From the cell containing the given text, extract its center point as (X, Y) coordinate. 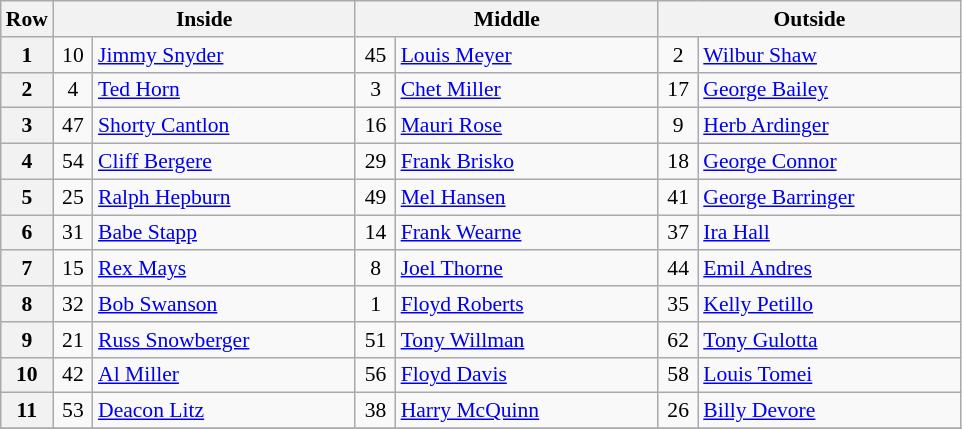
6 (27, 233)
Ralph Hepburn (224, 197)
Louis Meyer (527, 55)
45 (375, 55)
35 (678, 304)
62 (678, 340)
26 (678, 411)
Tony Willman (527, 340)
Kelly Petillo (829, 304)
Mauri Rose (527, 126)
Inside (204, 19)
Al Miller (224, 375)
Floyd Davis (527, 375)
Frank Brisko (527, 162)
Cliff Bergere (224, 162)
56 (375, 375)
Russ Snowberger (224, 340)
Deacon Litz (224, 411)
Ira Hall (829, 233)
Billy Devore (829, 411)
Harry McQuinn (527, 411)
25 (73, 197)
49 (375, 197)
37 (678, 233)
16 (375, 126)
17 (678, 90)
51 (375, 340)
Shorty Cantlon (224, 126)
15 (73, 269)
41 (678, 197)
Ted Horn (224, 90)
Bob Swanson (224, 304)
21 (73, 340)
Joel Thorne (527, 269)
5 (27, 197)
29 (375, 162)
Middle (506, 19)
Jimmy Snyder (224, 55)
Frank Wearne (527, 233)
14 (375, 233)
George Bailey (829, 90)
Mel Hansen (527, 197)
42 (73, 375)
38 (375, 411)
Louis Tomei (829, 375)
32 (73, 304)
Emil Andres (829, 269)
Rex Mays (224, 269)
31 (73, 233)
Tony Gulotta (829, 340)
47 (73, 126)
54 (73, 162)
18 (678, 162)
Herb Ardinger (829, 126)
7 (27, 269)
George Connor (829, 162)
George Barringer (829, 197)
Outside (810, 19)
11 (27, 411)
58 (678, 375)
44 (678, 269)
Wilbur Shaw (829, 55)
53 (73, 411)
Babe Stapp (224, 233)
Chet Miller (527, 90)
Floyd Roberts (527, 304)
Row (27, 19)
